From the cell containing the given text, extract its center point as (x, y) coordinate. 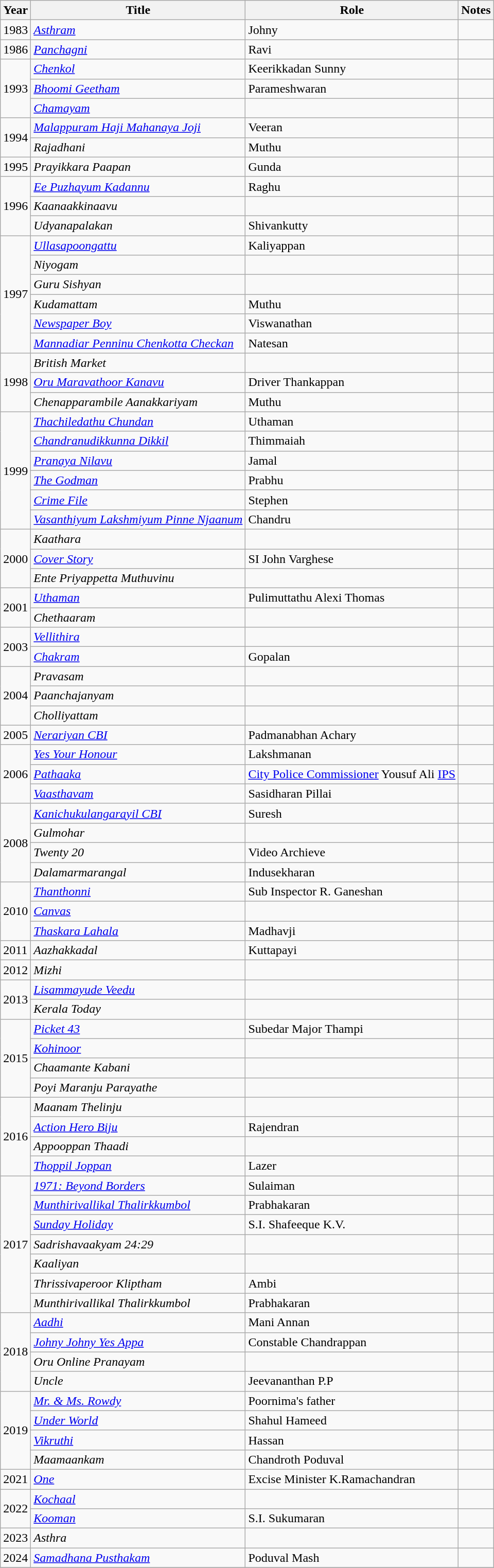
Oru Maravathoor Kanavu (138, 382)
Mr. & Ms. Rowdy (138, 1401)
Chaamante Kabani (138, 1068)
2004 (15, 696)
Driver Thankappan (352, 382)
Raghu (352, 186)
Video Archieve (352, 852)
Chandranudikkunna Dikkil (138, 441)
Madhavji (352, 931)
2017 (15, 1244)
Mannadiar Penninu Chenkotta Checkan (138, 343)
Picket 43 (138, 1029)
Panchagni (138, 49)
2018 (15, 1352)
Chenapparambile Aanakkariyam (138, 402)
2005 (15, 735)
City Police Commissioner Yousuf Ali IPS (352, 774)
Poornima's father (352, 1401)
Ente Priyappetta Muthuvinu (138, 578)
1995 (15, 167)
Padmanabhan Achary (352, 735)
2019 (15, 1430)
Ullasapoongattu (138, 245)
2000 (15, 558)
Shahul Hameed (352, 1420)
Cholliyattam (138, 715)
Kohinoor (138, 1048)
Prayikkara Paapan (138, 167)
Asthra (138, 1538)
Newspaper Boy (138, 324)
Jamal (352, 461)
Kaanaakkinaavu (138, 206)
Pranaya Nilavu (138, 461)
Stephen (352, 500)
Lisammayude Veedu (138, 990)
Indusekharan (352, 872)
Sadrishavaakyam 24:29 (138, 1244)
Parameshwaran (352, 89)
Thaskara Lahala (138, 931)
Veeran (352, 128)
2012 (15, 970)
Niyogam (138, 265)
Thanthonni (138, 892)
2001 (15, 608)
1986 (15, 49)
Lazer (352, 1166)
Rajadhani (138, 147)
One (138, 1479)
Chakram (138, 657)
Title (138, 10)
Excise Minister K.Ramachandran (352, 1479)
Suresh (352, 813)
Kerala Today (138, 1009)
Lakshmanan (352, 754)
The Godman (138, 480)
Shivankutty (352, 225)
Sasidharan Pillai (352, 794)
2013 (15, 999)
Malappuram Haji Mahanaya Joji (138, 128)
Vikruthi (138, 1440)
Kaliyappan (352, 245)
Nerariyan CBI (138, 735)
Gunda (352, 167)
Uncle (138, 1381)
2015 (15, 1058)
Sunday Holiday (138, 1225)
Poyi Maranju Parayathe (138, 1087)
Thoppil Joppan (138, 1166)
Cover Story (138, 558)
Hassan (352, 1440)
1994 (15, 137)
Yes Your Honour (138, 754)
Prabhu (352, 480)
2021 (15, 1479)
Chamayam (138, 108)
Vasanthiyum Lakshmiyum Pinne Njaanum (138, 519)
Twenty 20 (138, 852)
Pravasam (138, 676)
Kaaliyan (138, 1264)
Kuttapayi (352, 950)
Dalamarmarangal (138, 872)
1993 (15, 89)
Keerikkadan Sunny (352, 69)
Poduval Mash (352, 1558)
Thrissivaperoor Kliptham (138, 1283)
Subedar Major Thampi (352, 1029)
Vaasthavam (138, 794)
1997 (15, 294)
2023 (15, 1538)
Year (15, 10)
Role (352, 10)
Ambi (352, 1283)
Udyanapalakan (138, 225)
1983 (15, 30)
Samadhana Pusthakam (138, 1558)
1998 (15, 382)
Aazhakkadal (138, 950)
Kooman (138, 1519)
Rajendran (352, 1126)
Kochaal (138, 1499)
Maanam Thelinju (138, 1107)
2016 (15, 1136)
2024 (15, 1558)
2011 (15, 950)
Sub Inspector R. Ganeshan (352, 892)
Bhoomi Geetham (138, 89)
Thimmaiah (352, 441)
Oru Online Pranayam (138, 1362)
Chandroth Poduval (352, 1459)
2003 (15, 647)
Chandru (352, 519)
2010 (15, 911)
Viswanathan (352, 324)
SI John Varghese (352, 558)
Mizhi (138, 970)
Thachiledathu Chundan (138, 421)
Notes (476, 10)
Chenkol (138, 69)
Vellithira (138, 637)
2008 (15, 842)
Johny Johny Yes Appa (138, 1342)
Constable Chandrappan (352, 1342)
Appooppan Thaadi (138, 1146)
Under World (138, 1420)
Natesan (352, 343)
Ravi (352, 49)
2022 (15, 1509)
Aadhi (138, 1323)
Johny (352, 30)
Ee Puzhayum Kadannu (138, 186)
Gopalan (352, 657)
Guru Sishyan (138, 285)
Pathaaka (138, 774)
Action Hero Biju (138, 1126)
1971: Beyond Borders (138, 1185)
Canvas (138, 911)
Chethaaram (138, 618)
Crime File (138, 500)
Gulmohar (138, 833)
S.I. Shafeeque K.V. (352, 1225)
Pulimuttathu Alexi Thomas (352, 598)
1999 (15, 470)
Kanichukulangarayil CBI (138, 813)
Sulaiman (352, 1185)
1996 (15, 206)
Paanchajanyam (138, 696)
Kudamattam (138, 304)
Jeevananthan P.P (352, 1381)
Kaathara (138, 539)
S.I. Sukumaran (352, 1519)
British Market (138, 363)
Asthram (138, 30)
Mani Annan (352, 1323)
Maamaankam (138, 1459)
2006 (15, 774)
